Provide the [x, y] coordinate of the cell's center where the given text is located.  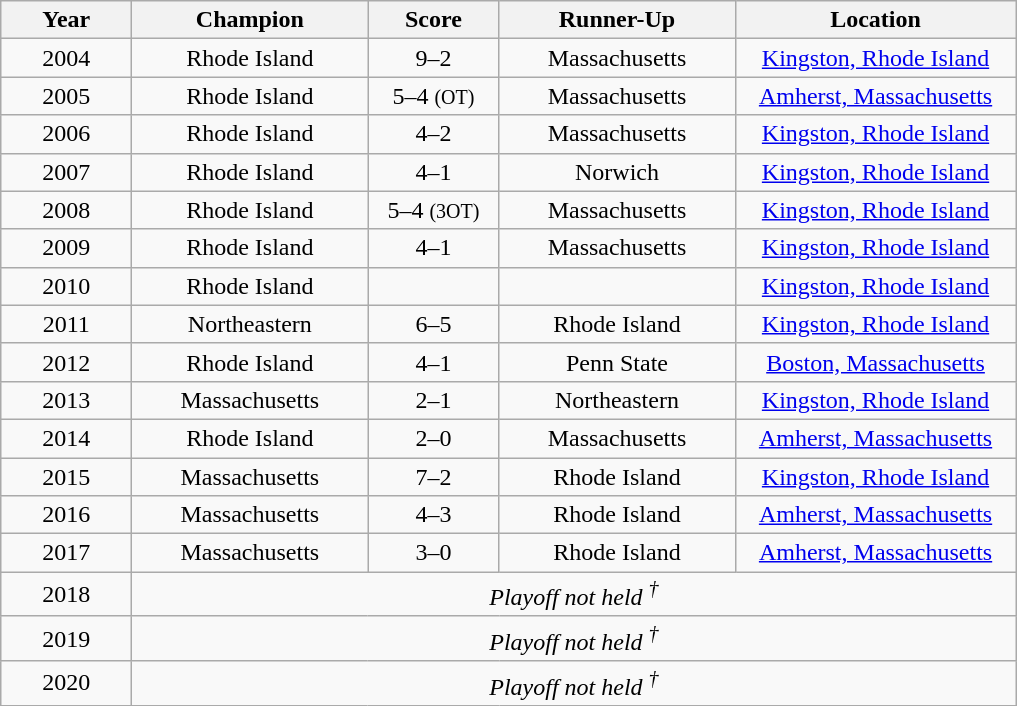
2013 [66, 400]
7–2 [434, 477]
Norwich [617, 172]
Score [434, 20]
2014 [66, 438]
2005 [66, 96]
Location [876, 20]
2–1 [434, 400]
3–0 [434, 553]
9–2 [434, 58]
2008 [66, 210]
2009 [66, 248]
4–3 [434, 515]
6–5 [434, 324]
2018 [66, 594]
5–4 (OT) [434, 96]
2–0 [434, 438]
2011 [66, 324]
2007 [66, 172]
5–4 (3OT) [434, 210]
Penn State [617, 362]
Year [66, 20]
2010 [66, 286]
2015 [66, 477]
Champion [250, 20]
2004 [66, 58]
2019 [66, 638]
2016 [66, 515]
2017 [66, 553]
4–2 [434, 134]
Runner-Up [617, 20]
Boston, Massachusetts [876, 362]
2020 [66, 684]
2012 [66, 362]
2006 [66, 134]
